From the cell containing the given text, extract its center point as [x, y] coordinate. 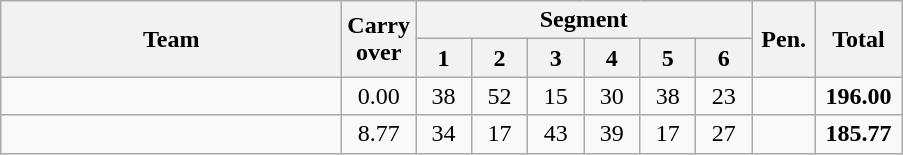
0.00 [379, 96]
15 [556, 96]
5 [668, 58]
Pen. [784, 39]
8.77 [379, 134]
3 [556, 58]
Total [858, 39]
39 [612, 134]
1 [444, 58]
43 [556, 134]
Team [172, 39]
23 [724, 96]
2 [500, 58]
34 [444, 134]
196.00 [858, 96]
Carry over [379, 39]
27 [724, 134]
6 [724, 58]
185.77 [858, 134]
Segment [584, 20]
52 [500, 96]
30 [612, 96]
4 [612, 58]
